Return the (X, Y) coordinate for the center point of the cell that contains the specified text.  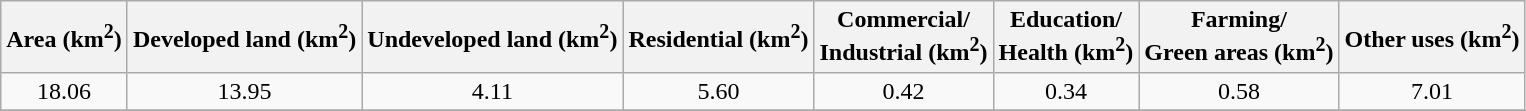
0.58 (1239, 91)
5.60 (718, 91)
Area (km2) (64, 37)
0.42 (904, 91)
Developed land (km2) (244, 37)
Farming/ Green areas (km2) (1239, 37)
Undeveloped land (km2) (492, 37)
Other uses (km2) (1432, 37)
4.11 (492, 91)
7.01 (1432, 91)
Commercial/ Industrial (km2) (904, 37)
13.95 (244, 91)
Education/ Health (km2) (1066, 37)
Residential (km2) (718, 37)
18.06 (64, 91)
0.34 (1066, 91)
